Return (x, y) of the center of cell containing provided text 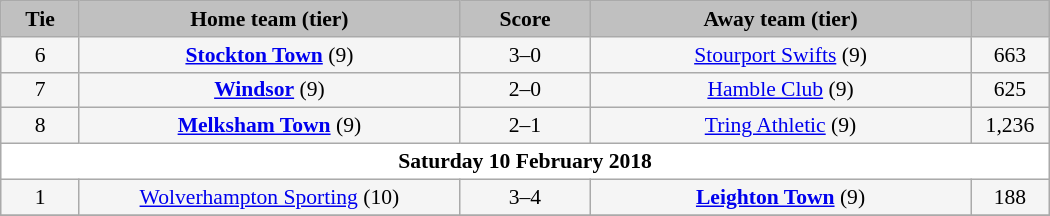
Tie (40, 19)
2–1 (524, 126)
8 (40, 126)
2–0 (524, 90)
Tring Athletic (9) (781, 126)
625 (1010, 90)
663 (1010, 55)
7 (40, 90)
1 (40, 197)
Score (524, 19)
Wolverhampton Sporting (10) (269, 197)
Stockton Town (9) (269, 55)
Home team (tier) (269, 19)
Hamble Club (9) (781, 90)
3–4 (524, 197)
Leighton Town (9) (781, 197)
188 (1010, 197)
Stourport Swifts (9) (781, 55)
Windsor (9) (269, 90)
Saturday 10 February 2018 (525, 162)
3–0 (524, 55)
Melksham Town (9) (269, 126)
6 (40, 55)
1,236 (1010, 126)
Away team (tier) (781, 19)
